Pinpoint the cell where the given text exists, returning its [X, Y] midpoint coordinate. 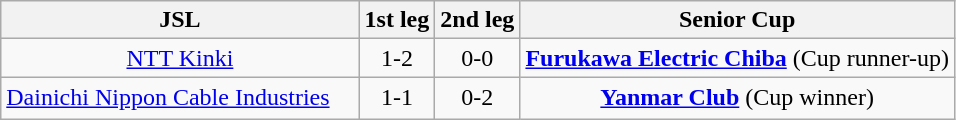
Senior Cup [738, 20]
Yanmar Club (Cup winner) [738, 98]
0-0 [478, 58]
Dainichi Nippon Cable Industries [180, 98]
Furukawa Electric Chiba (Cup runner-up) [738, 58]
1st leg [397, 20]
2nd leg [478, 20]
1-1 [397, 98]
NTT Kinki [180, 58]
0-2 [478, 98]
JSL [180, 20]
1-2 [397, 58]
